Search for the cell housing the specified text and yield its (X, Y) center coordinate. 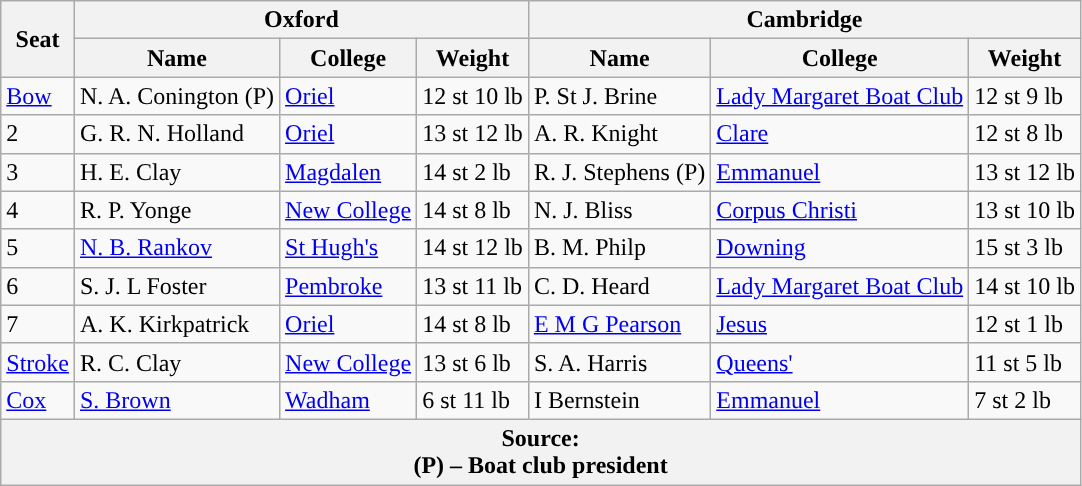
12 st 10 lb (473, 96)
A. K. Kirkpatrick (176, 324)
13 st 6 lb (473, 362)
P. St J. Brine (619, 96)
3 (38, 172)
Queens' (840, 362)
14 st 12 lb (473, 248)
Downing (840, 248)
7 (38, 324)
S. Brown (176, 400)
Seat (38, 39)
S. J. L Foster (176, 286)
Oxford (301, 20)
6 st 11 lb (473, 400)
I Bernstein (619, 400)
N. J. Bliss (619, 210)
13 st 10 lb (1025, 210)
6 (38, 286)
Corpus Christi (840, 210)
E M G Pearson (619, 324)
S. A. Harris (619, 362)
Bow (38, 96)
Magdalen (348, 172)
5 (38, 248)
Clare (840, 134)
G. R. N. Holland (176, 134)
Cambridge (804, 20)
N. B. Rankov (176, 248)
Wadham (348, 400)
Jesus (840, 324)
11 st 5 lb (1025, 362)
7 st 2 lb (1025, 400)
12 st 8 lb (1025, 134)
R. J. Stephens (P) (619, 172)
H. E. Clay (176, 172)
14 st 2 lb (473, 172)
14 st 10 lb (1025, 286)
2 (38, 134)
R. C. Clay (176, 362)
B. M. Philp (619, 248)
Stroke (38, 362)
12 st 9 lb (1025, 96)
12 st 1 lb (1025, 324)
St Hugh's (348, 248)
C. D. Heard (619, 286)
15 st 3 lb (1025, 248)
4 (38, 210)
13 st 11 lb (473, 286)
A. R. Knight (619, 134)
N. A. Conington (P) (176, 96)
Cox (38, 400)
Source:(P) – Boat club president (541, 452)
Pembroke (348, 286)
R. P. Yonge (176, 210)
